Find where the given text appears and provide that cell's center as [X, Y] coordinate. 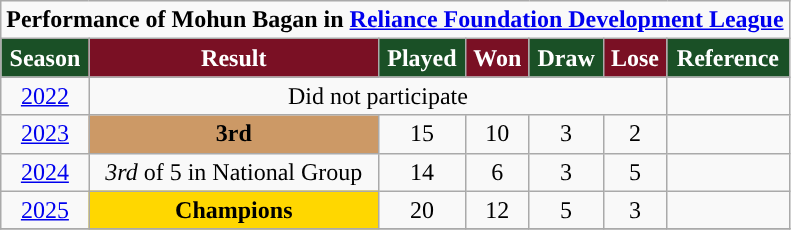
10 [497, 134]
Reference [728, 58]
Lose [635, 58]
3rd [234, 134]
Result [234, 58]
2022 [45, 96]
Did not participate [378, 96]
6 [497, 172]
15 [422, 134]
Draw [566, 58]
2024 [45, 172]
2 [635, 134]
Champions [234, 210]
Performance of Mohun Bagan in Reliance Foundation Development League [395, 20]
20 [422, 210]
12 [497, 210]
Won [497, 58]
14 [422, 172]
2025 [45, 210]
Played [422, 58]
Season [45, 58]
3rd of 5 in National Group [234, 172]
2023 [45, 134]
